From the cell containing the given text, extract its center point as (X, Y) coordinate. 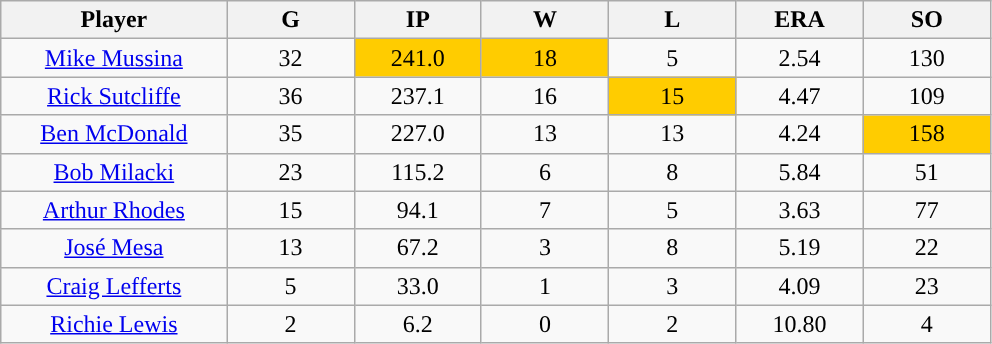
33.0 (418, 286)
1 (544, 286)
32 (290, 58)
241.0 (418, 58)
35 (290, 134)
6 (544, 172)
10.80 (800, 324)
227.0 (418, 134)
22 (926, 248)
W (544, 20)
115.2 (418, 172)
Arthur Rhodes (114, 210)
6.2 (418, 324)
4.09 (800, 286)
Mike Mussina (114, 58)
130 (926, 58)
IP (418, 20)
67.2 (418, 248)
36 (290, 96)
77 (926, 210)
5.84 (800, 172)
Player (114, 20)
5.19 (800, 248)
Richie Lewis (114, 324)
0 (544, 324)
158 (926, 134)
José Mesa (114, 248)
237.1 (418, 96)
Ben McDonald (114, 134)
Rick Sutcliffe (114, 96)
94.1 (418, 210)
109 (926, 96)
G (290, 20)
51 (926, 172)
18 (544, 58)
16 (544, 96)
Bob Milacki (114, 172)
4 (926, 324)
7 (544, 210)
ERA (800, 20)
Craig Lefferts (114, 286)
4.47 (800, 96)
SO (926, 20)
3.63 (800, 210)
2.54 (800, 58)
L (672, 20)
4.24 (800, 134)
